Provide the (x, y) coordinate of the cell's center where the given text is located.  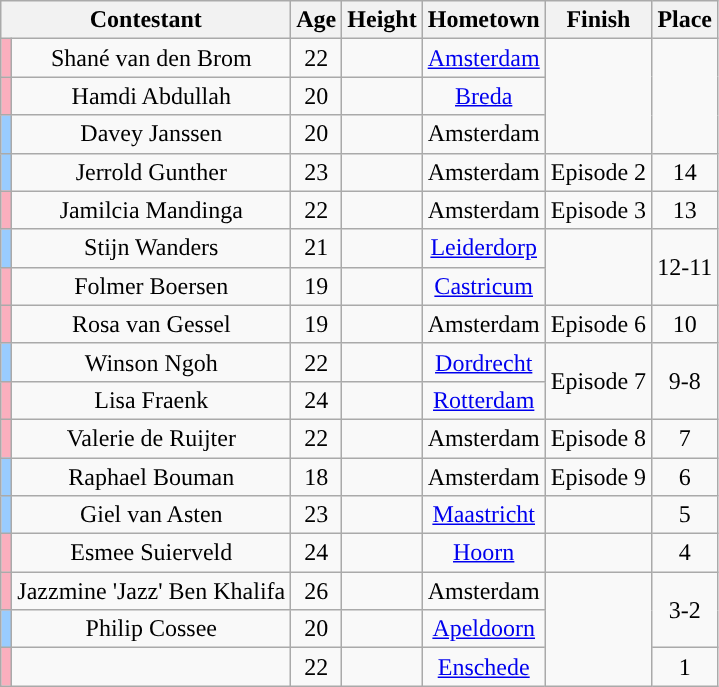
Hometown (484, 20)
Jazzmine 'Jazz' Ben Khalifa (152, 591)
Episode 2 (598, 172)
Castricum (484, 286)
Philip Cossee (152, 629)
26 (316, 591)
Finish (598, 20)
Episode 6 (598, 324)
Shané van den Brom (152, 58)
Hamdi Abdullah (152, 96)
Folmer Boersen (152, 286)
Raphael Bouman (152, 477)
Hoorn (484, 553)
12-11 (685, 267)
Episode 8 (598, 438)
Episode 9 (598, 477)
Valerie de Ruijter (152, 438)
14 (685, 172)
Apeldoorn (484, 629)
Giel van Asten (152, 515)
Episode 3 (598, 210)
Davey Janssen (152, 134)
3-2 (685, 610)
21 (316, 248)
Lisa Fraenk (152, 400)
Leiderdorp (484, 248)
Jerrold Gunther (152, 172)
Episode 7 (598, 381)
1 (685, 667)
5 (685, 515)
Breda (484, 96)
Rosa van Gessel (152, 324)
4 (685, 553)
Age (316, 20)
18 (316, 477)
Jamilcia Mandinga (152, 210)
10 (685, 324)
Stijn Wanders (152, 248)
Place (685, 20)
Enschede (484, 667)
Contestant (146, 20)
13 (685, 210)
Height (382, 20)
Winson Ngoh (152, 362)
7 (685, 438)
6 (685, 477)
9-8 (685, 381)
Rotterdam (484, 400)
Maastricht (484, 515)
Dordrecht (484, 362)
Esmee Suierveld (152, 553)
